For the text-containing cell, return its midpoint in [X, Y] coordinate format. 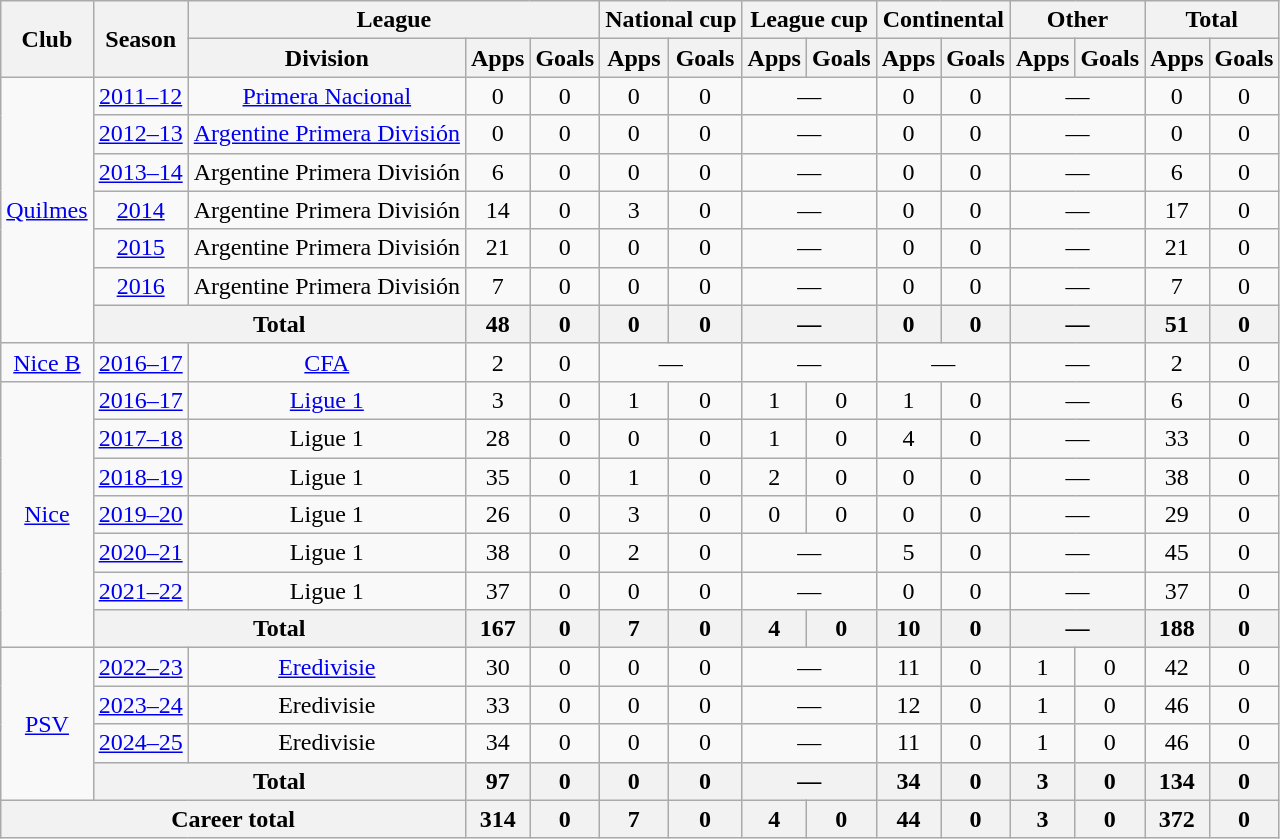
26 [497, 515]
Division [326, 58]
314 [497, 819]
188 [1177, 629]
2021–22 [140, 591]
National cup [671, 20]
45 [1177, 553]
League [394, 20]
2011–12 [140, 96]
Season [140, 39]
2023–24 [140, 705]
Club [47, 39]
2015 [140, 248]
12 [908, 705]
Nice [47, 514]
2017–18 [140, 438]
Career total [234, 819]
44 [908, 819]
2013–14 [140, 172]
372 [1177, 819]
134 [1177, 781]
Other [1077, 20]
2022–23 [140, 667]
42 [1177, 667]
PSV [47, 724]
League cup [809, 20]
2019–20 [140, 515]
30 [497, 667]
2018–19 [140, 477]
14 [497, 210]
167 [497, 629]
28 [497, 438]
97 [497, 781]
48 [497, 324]
35 [497, 477]
2016 [140, 286]
2014 [140, 210]
Continental [943, 20]
10 [908, 629]
CFA [326, 362]
5 [908, 553]
2024–25 [140, 743]
29 [1177, 515]
2012–13 [140, 134]
Nice B [47, 362]
51 [1177, 324]
17 [1177, 210]
2020–21 [140, 553]
Quilmes [47, 210]
Primera Nacional [326, 96]
